Return [X, Y] of the center of cell containing provided text 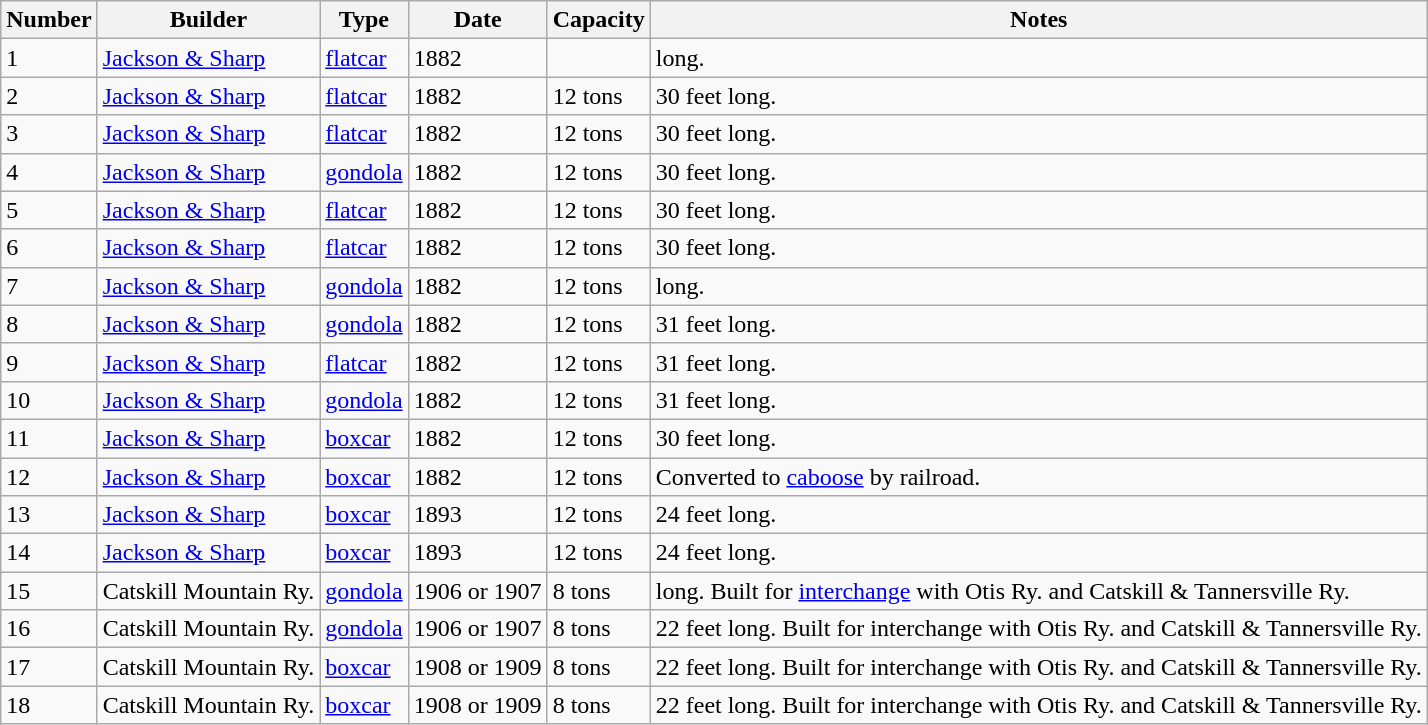
6 [49, 248]
7 [49, 286]
Notes [1038, 20]
18 [49, 705]
Builder [208, 20]
9 [49, 362]
5 [49, 210]
Date [478, 20]
3 [49, 134]
11 [49, 438]
1 [49, 58]
15 [49, 591]
2 [49, 96]
10 [49, 400]
14 [49, 553]
Type [364, 20]
Number [49, 20]
12 [49, 477]
long. Built for interchange with Otis Ry. and Catskill & Tannersville Ry. [1038, 591]
13 [49, 515]
8 [49, 324]
Converted to caboose by railroad. [1038, 477]
4 [49, 172]
17 [49, 667]
16 [49, 629]
Capacity [598, 20]
